Scan for the cell matching the given text and deliver its (X, Y) coordinate at center. 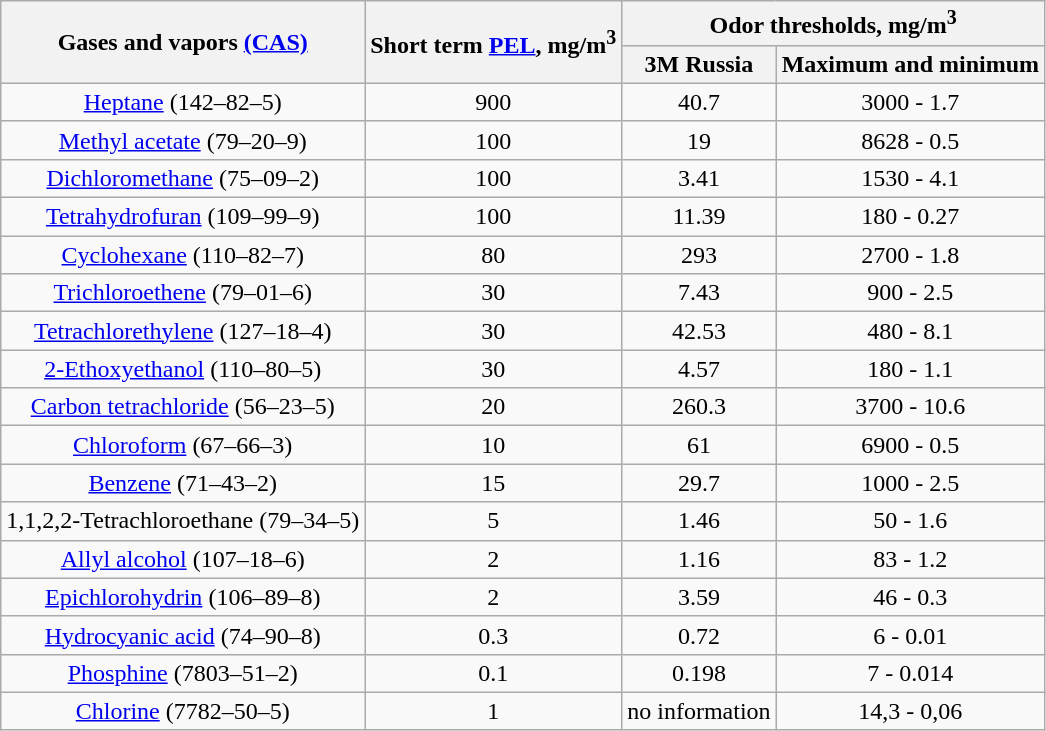
Epichlorohydrin (106–89–8) (183, 597)
20 (494, 407)
Tetrachlorethylene (127–18–4) (183, 331)
Dichloromethane (75–09–2) (183, 178)
Benzene (71–43–2) (183, 483)
Allyl alcohol (107–18–6) (183, 559)
180 - 1.1 (910, 369)
260.3 (699, 407)
6 - 0.01 (910, 635)
Tetrahydrofuran (109–99–9) (183, 217)
900 (494, 102)
14,3 - 0,06 (910, 711)
Cyclohexane (110–82–7) (183, 255)
15 (494, 483)
5 (494, 521)
Gases and vapors (CAS) (183, 42)
293 (699, 255)
7 - 0.014 (910, 673)
0.1 (494, 673)
3M Russia (699, 64)
0.198 (699, 673)
40.7 (699, 102)
19 (699, 140)
1,1,2,2-Tetrachloroethane (79–34–5) (183, 521)
Phosphine (7803–51–2) (183, 673)
Methyl acetate (79–20–9) (183, 140)
Chlorine (7782–50–5) (183, 711)
1.46 (699, 521)
Chloroform (67–66–3) (183, 445)
Maximum and minimum (910, 64)
3700 - 10.6 (910, 407)
2-Ethoxyethanol (110–80–5) (183, 369)
6900 - 0.5 (910, 445)
180 - 0.27 (910, 217)
11.39 (699, 217)
3.41 (699, 178)
4.57 (699, 369)
29.7 (699, 483)
0.72 (699, 635)
Carbon tetrachloride (56–23–5) (183, 407)
Odor thresholds, mg/m3 (834, 24)
42.53 (699, 331)
480 - 8.1 (910, 331)
7.43 (699, 293)
80 (494, 255)
0.3 (494, 635)
no information (699, 711)
Hydrocyanic acid (74–90–8) (183, 635)
1530 - 4.1 (910, 178)
50 - 1.6 (910, 521)
1.16 (699, 559)
Trichloroethene (79–01–6) (183, 293)
Short term PEL, mg/m3 (494, 42)
900 - 2.5 (910, 293)
3.59 (699, 597)
46 - 0.3 (910, 597)
3000 - 1.7 (910, 102)
2700 - 1.8 (910, 255)
1000 - 2.5 (910, 483)
61 (699, 445)
83 - 1.2 (910, 559)
Heptane (142–82–5) (183, 102)
10 (494, 445)
8628 - 0.5 (910, 140)
1 (494, 711)
